Extract the (x, y) coordinate from the center of the cell holding the provided text.  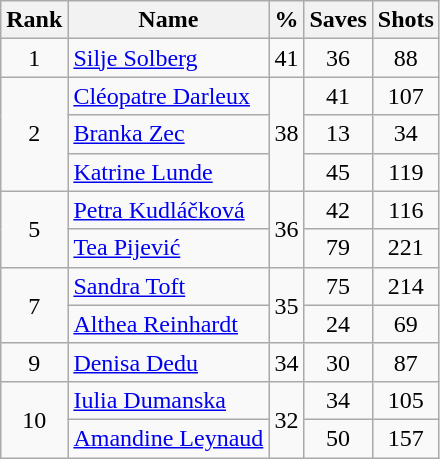
38 (286, 134)
Denisa Dedu (168, 362)
87 (406, 362)
45 (338, 172)
214 (406, 286)
50 (338, 438)
42 (338, 210)
Amandine Leynaud (168, 438)
Name (168, 20)
32 (286, 419)
157 (406, 438)
119 (406, 172)
% (286, 20)
13 (338, 134)
105 (406, 400)
79 (338, 248)
30 (338, 362)
221 (406, 248)
Cléopatre Darleux (168, 96)
Katrine Lunde (168, 172)
Tea Pijević (168, 248)
1 (34, 58)
24 (338, 324)
Rank (34, 20)
88 (406, 58)
75 (338, 286)
Saves (338, 20)
Sandra Toft (168, 286)
Branka Zec (168, 134)
Shots (406, 20)
Petra Kudláčková (168, 210)
35 (286, 305)
69 (406, 324)
10 (34, 419)
107 (406, 96)
116 (406, 210)
2 (34, 134)
Iulia Dumanska (168, 400)
7 (34, 305)
5 (34, 229)
9 (34, 362)
Silje Solberg (168, 58)
Althea Reinhardt (168, 324)
